Determine the [X, Y] coordinate at the center of the cell enclosing the given text.  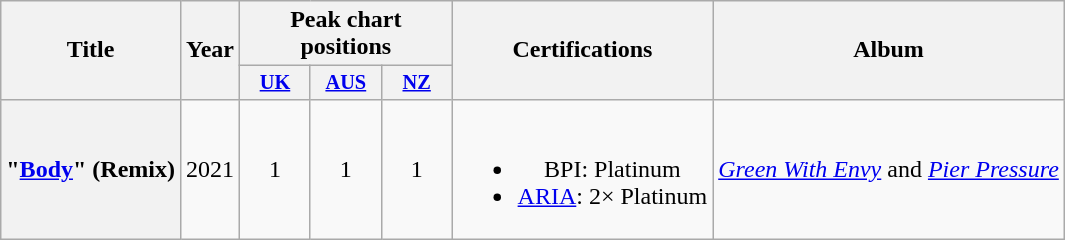
NZ [416, 83]
BPI: PlatinumARIA: 2× Platinum [582, 169]
AUS [346, 83]
Title [91, 50]
Green With Envy and Pier Pressure [889, 169]
UK [276, 83]
Peak chart positions [346, 34]
"Body" (Remix) [91, 169]
Year [210, 50]
Certifications [582, 50]
Album [889, 50]
2021 [210, 169]
